Find where the given text appears and provide that cell's center as [x, y] coordinate. 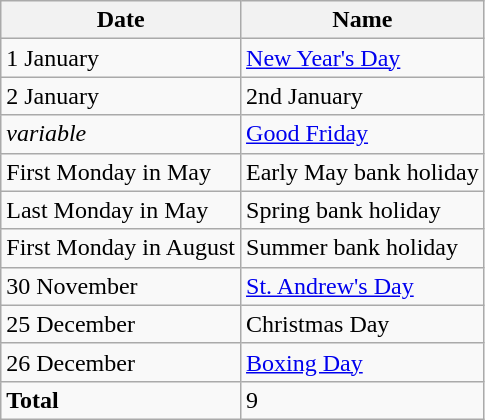
26 December [121, 362]
Good Friday [363, 134]
variable [121, 134]
First Monday in May [121, 172]
Name [363, 20]
First Monday in August [121, 248]
1 January [121, 58]
9 [363, 400]
Summer bank holiday [363, 248]
2 January [121, 96]
Last Monday in May [121, 210]
St. Andrew's Day [363, 286]
25 December [121, 324]
Early May bank holiday [363, 172]
New Year's Day [363, 58]
Total [121, 400]
Boxing Day [363, 362]
30 November [121, 286]
Spring bank holiday [363, 210]
Christmas Day [363, 324]
Date [121, 20]
2nd January [363, 96]
